Find where the given text appears and provide that cell's center as [x, y] coordinate. 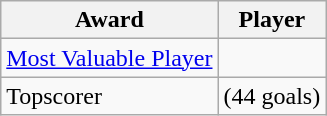
Most Valuable Player [110, 58]
Award [110, 20]
Player [272, 20]
Topscorer [110, 96]
(44 goals) [272, 96]
